Capture the cell that displays the provided text and extract its [X, Y] central coordinate. 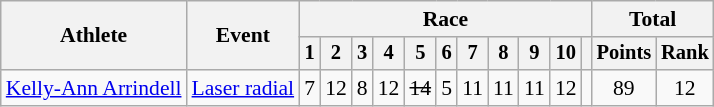
Kelly-Ann Arrindell [94, 88]
Race [445, 19]
2 [336, 54]
Rank [685, 54]
1 [310, 54]
10 [566, 54]
Event [244, 36]
4 [389, 54]
Points [624, 54]
Total [653, 19]
14 [420, 88]
89 [624, 88]
Athlete [94, 36]
9 [534, 54]
6 [446, 54]
3 [362, 54]
Laser radial [244, 88]
